Pinpoint the cell where the given text exists, returning its [x, y] midpoint coordinate. 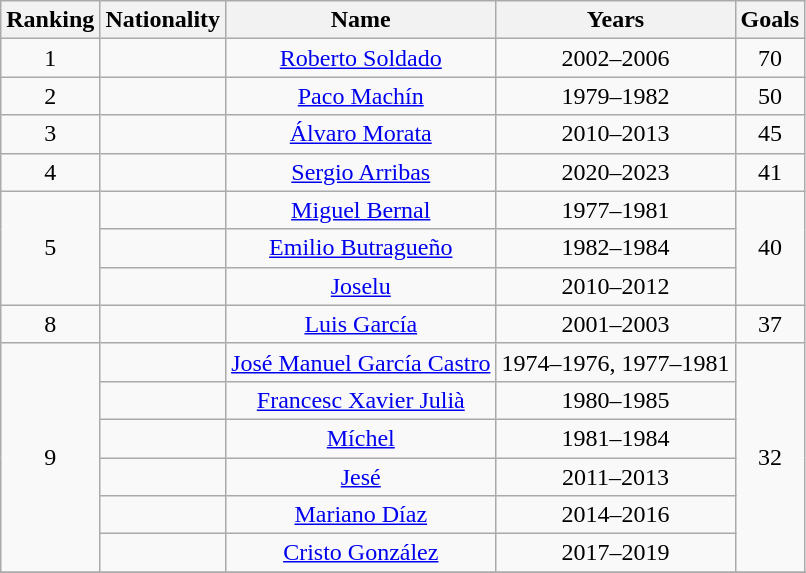
2001–2003 [616, 324]
Jesé [361, 477]
Years [616, 20]
2002–2006 [616, 58]
Name [361, 20]
2011–2013 [616, 477]
Ranking [50, 20]
4 [50, 172]
Emilio Butragueño [361, 248]
Luis García [361, 324]
9 [50, 457]
Paco Machín [361, 96]
41 [770, 172]
50 [770, 96]
Cristo González [361, 553]
1977–1981 [616, 210]
5 [50, 248]
2020–2023 [616, 172]
2 [50, 96]
1979–1982 [616, 96]
Mariano Díaz [361, 515]
Roberto Soldado [361, 58]
Álvaro Morata [361, 134]
Goals [770, 20]
Sergio Arribas [361, 172]
2017–2019 [616, 553]
Miguel Bernal [361, 210]
Míchel [361, 438]
Francesc Xavier Julià [361, 400]
Nationality [163, 20]
8 [50, 324]
2010–2012 [616, 286]
1974–1976, 1977–1981 [616, 362]
2014–2016 [616, 515]
Joselu [361, 286]
1980–1985 [616, 400]
2010–2013 [616, 134]
70 [770, 58]
3 [50, 134]
1981–1984 [616, 438]
32 [770, 457]
José Manuel García Castro [361, 362]
45 [770, 134]
1982–1984 [616, 248]
37 [770, 324]
40 [770, 248]
1 [50, 58]
